Locate the cell with the specified text and output its [x, y] center coordinate. 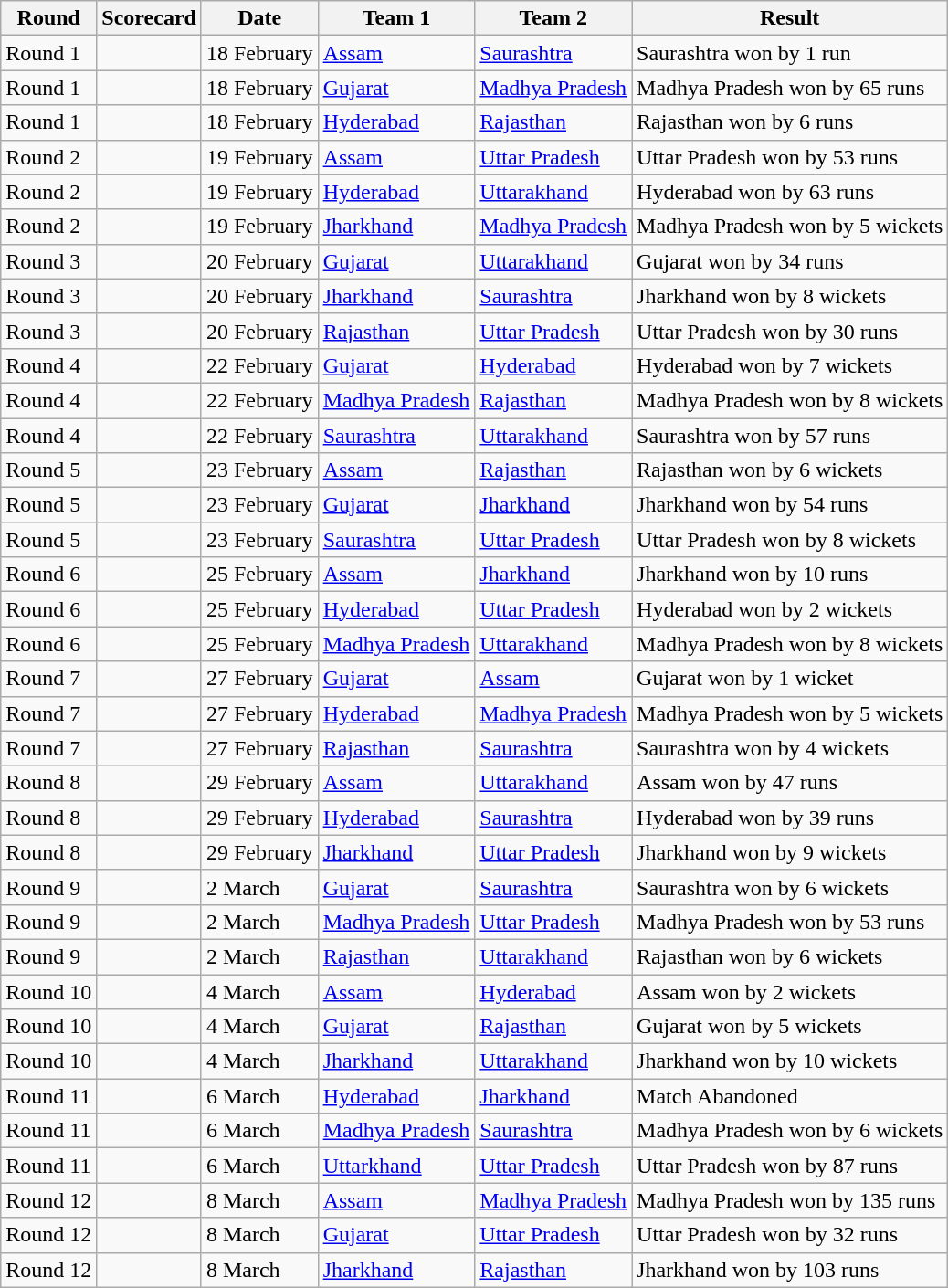
Rajasthan won by 6 runs [790, 122]
Team 2 [553, 18]
Match Abandoned [790, 1096]
Scorecard [150, 18]
Gujarat won by 34 runs [790, 261]
Madhya Pradesh won by 6 wickets [790, 1131]
Gujarat won by 5 wickets [790, 1027]
Jharkhand won by 54 runs [790, 505]
Round [49, 18]
Uttar Pradesh won by 30 runs [790, 331]
Saurashtra won by 1 run [790, 53]
Jharkhand won by 8 wickets [790, 296]
Uttar Pradesh won by 8 wickets [790, 540]
Hyderabad won by 7 wickets [790, 365]
Saurashtra won by 57 runs [790, 436]
Uttarkhand [396, 1166]
Uttar Pradesh won by 53 runs [790, 157]
Hyderabad won by 63 runs [790, 192]
Date [259, 18]
Uttar Pradesh won by 32 runs [790, 1235]
Jharkhand won by 10 runs [790, 575]
Gujarat won by 1 wicket [790, 679]
Hyderabad won by 39 runs [790, 818]
Jharkhand won by 9 wickets [790, 852]
Assam won by 47 runs [790, 783]
Result [790, 18]
Saurashtra won by 6 wickets [790, 887]
Assam won by 2 wickets [790, 991]
Madhya Pradesh won by 65 runs [790, 88]
Team 1 [396, 18]
Madhya Pradesh won by 135 runs [790, 1200]
Madhya Pradesh won by 53 runs [790, 922]
Saurashtra won by 4 wickets [790, 748]
Jharkhand won by 10 wickets [790, 1061]
Jharkhand won by 103 runs [790, 1270]
Uttar Pradesh won by 87 runs [790, 1166]
Hyderabad won by 2 wickets [790, 609]
